Return (X, Y) of the center of cell containing provided text 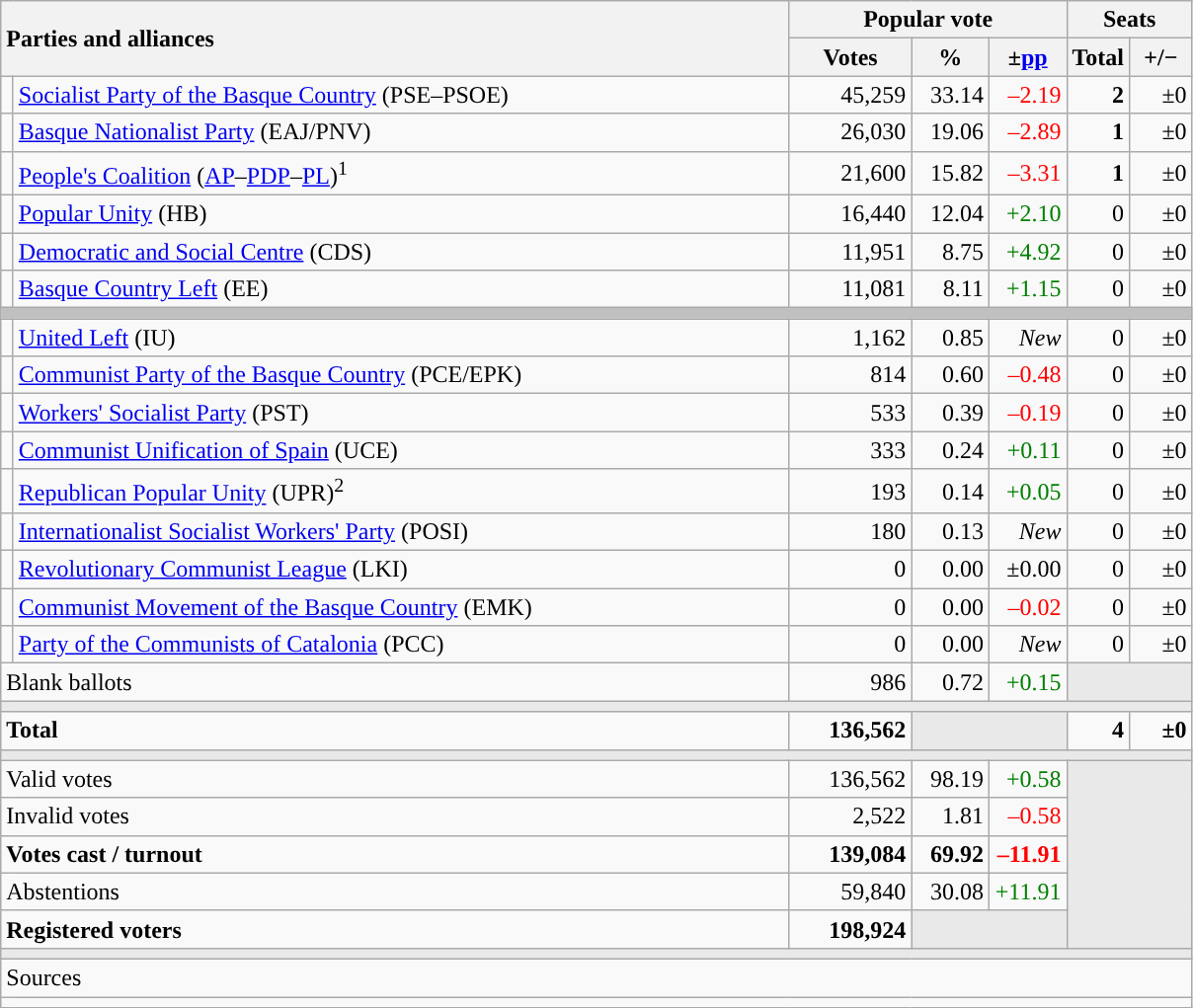
Communist Movement of the Basque Country (EMK) (401, 607)
Republican Popular Unity (UPR)2 (401, 492)
98.19 (950, 779)
Workers' Socialist Party (PST) (401, 413)
0.60 (950, 375)
8.75 (950, 252)
19.06 (950, 132)
533 (850, 413)
0.39 (950, 413)
198,924 (850, 929)
69.92 (950, 854)
193 (850, 492)
11,081 (850, 289)
+11.91 (1027, 892)
Communist Unification of Spain (UCE) (401, 450)
0.85 (950, 338)
Seats (1130, 20)
0.13 (950, 532)
±0.00 (1027, 570)
+0.05 (1027, 492)
+2.10 (1027, 214)
–11.91 (1027, 854)
% (950, 57)
8.11 (950, 289)
–0.48 (1027, 375)
0.14 (950, 492)
986 (850, 682)
Popular Unity (HB) (401, 214)
+0.11 (1027, 450)
26,030 (850, 132)
1.81 (950, 816)
Registered voters (395, 929)
12.04 (950, 214)
Basque Country Left (EE) (401, 289)
–0.02 (1027, 607)
21,600 (850, 174)
–0.19 (1027, 413)
2 (1098, 95)
139,084 (850, 854)
+0.58 (1027, 779)
Party of the Communists of Catalonia (PCC) (401, 645)
Valid votes (395, 779)
30.08 (950, 892)
+0.15 (1027, 682)
Abstentions (395, 892)
1,162 (850, 338)
33.14 (950, 95)
United Left (IU) (401, 338)
+1.15 (1027, 289)
Revolutionary Communist League (LKI) (401, 570)
333 (850, 450)
Invalid votes (395, 816)
Democratic and Social Centre (CDS) (401, 252)
15.82 (950, 174)
–2.19 (1027, 95)
–0.58 (1027, 816)
Internationalist Socialist Workers' Party (POSI) (401, 532)
Communist Party of the Basque Country (PCE/EPK) (401, 375)
–3.31 (1027, 174)
Votes (850, 57)
Parties and alliances (395, 39)
2,522 (850, 816)
16,440 (850, 214)
Votes cast / turnout (395, 854)
45,259 (850, 95)
59,840 (850, 892)
+4.92 (1027, 252)
Popular vote (928, 20)
Blank ballots (395, 682)
0.72 (950, 682)
+/− (1161, 57)
±pp (1027, 57)
Socialist Party of the Basque Country (PSE–PSOE) (401, 95)
4 (1098, 731)
–2.89 (1027, 132)
814 (850, 375)
Basque Nationalist Party (EAJ/PNV) (401, 132)
Sources (596, 977)
180 (850, 532)
11,951 (850, 252)
0.24 (950, 450)
People's Coalition (AP–PDP–PL)1 (401, 174)
